Locate the cell with the specified text and output its [X, Y] center coordinate. 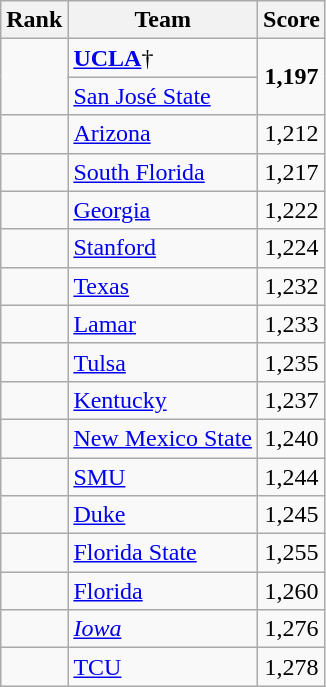
1,232 [292, 286]
South Florida [163, 172]
Arizona [163, 134]
1,212 [292, 134]
1,255 [292, 553]
Duke [163, 515]
1,260 [292, 591]
1,233 [292, 324]
1,222 [292, 210]
1,224 [292, 248]
1,240 [292, 438]
San José State [163, 96]
1,237 [292, 400]
Tulsa [163, 362]
New Mexico State [163, 438]
1,244 [292, 477]
Texas [163, 286]
Lamar [163, 324]
1,217 [292, 172]
Stanford [163, 248]
1,278 [292, 667]
Georgia [163, 210]
1,276 [292, 629]
Score [292, 20]
Iowa [163, 629]
Kentucky [163, 400]
1,197 [292, 77]
Rank [34, 20]
UCLA† [163, 58]
SMU [163, 477]
TCU [163, 667]
Florida State [163, 553]
1,245 [292, 515]
1,235 [292, 362]
Florida [163, 591]
Team [163, 20]
